Extract the [x, y] coordinate from the center of the cell holding the provided text.  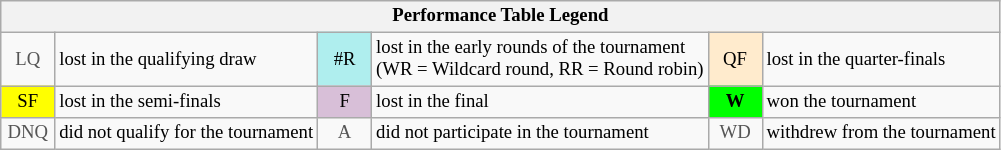
LQ [28, 60]
did not participate in the tournament [540, 134]
lost in the quarter-finals [881, 60]
won the tournament [881, 102]
lost in the qualifying draw [186, 60]
lost in the semi-finals [186, 102]
lost in the early rounds of the tournament(WR = Wildcard round, RR = Round robin) [540, 60]
Performance Table Legend [500, 16]
#R [345, 60]
QF [735, 60]
W [735, 102]
withdrew from the tournament [881, 134]
lost in the final [540, 102]
F [345, 102]
WD [735, 134]
SF [28, 102]
A [345, 134]
DNQ [28, 134]
did not qualify for the tournament [186, 134]
